Return (X, Y) of the center of cell containing provided text 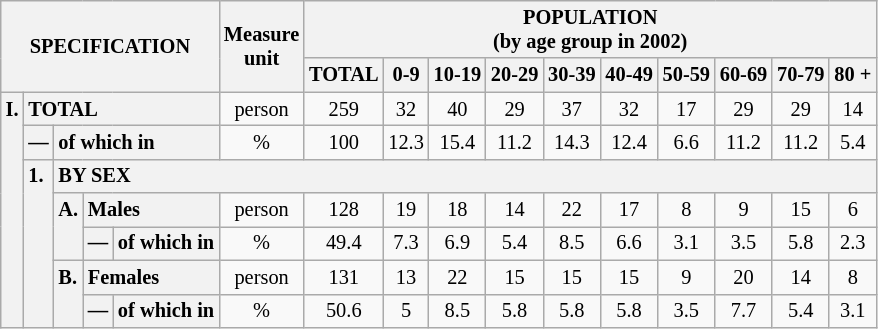
131 (344, 277)
259 (344, 109)
BY SEX (466, 176)
30-39 (572, 75)
19 (406, 210)
12.4 (628, 142)
128 (344, 210)
Females (151, 277)
14.3 (572, 142)
49.4 (344, 243)
POPULATION (by age group in 2002) (590, 29)
I. (12, 210)
40 (458, 109)
0-9 (406, 75)
5 (406, 311)
Males (151, 210)
6 (852, 210)
20-29 (514, 75)
20 (744, 277)
60-69 (744, 75)
7.3 (406, 243)
100 (344, 142)
Measure unit (262, 46)
B. (68, 294)
7.7 (744, 311)
80 + (852, 75)
37 (572, 109)
18 (458, 210)
50.6 (344, 311)
12.3 (406, 142)
40-49 (628, 75)
2.3 (852, 243)
70-79 (800, 75)
SPECIFICATION (110, 46)
1. (38, 243)
A. (68, 226)
50-59 (686, 75)
15.4 (458, 142)
6.9 (458, 243)
13 (406, 277)
10-19 (458, 75)
